Detect which cell encompasses the target text, then output its (X, Y) center coordinate. 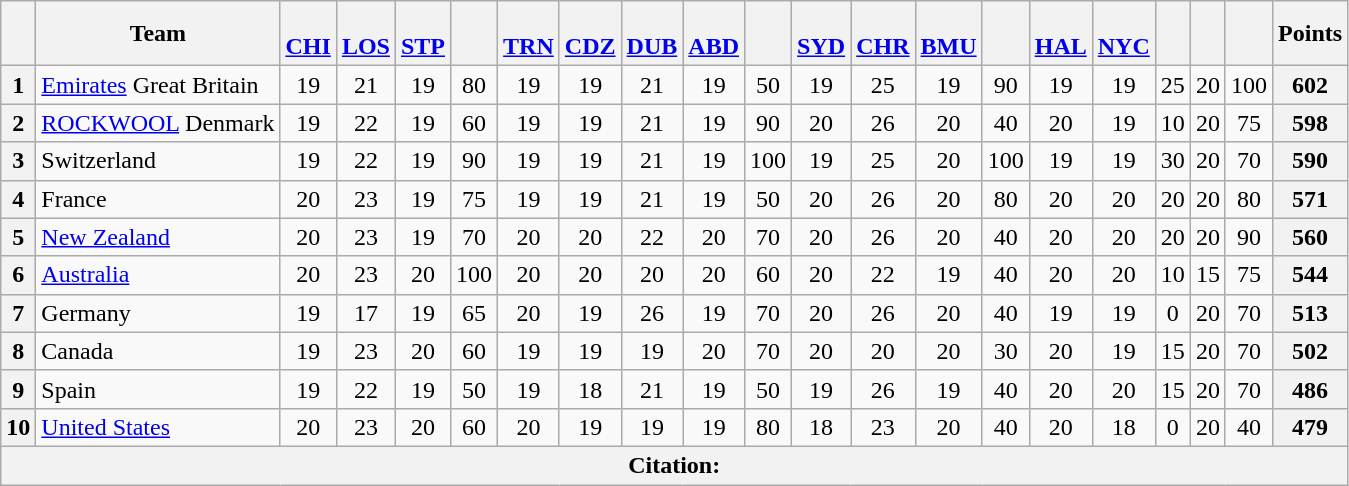
TRN (529, 34)
598 (1310, 123)
479 (1310, 427)
DUB (652, 34)
CDZ (590, 34)
United States (158, 427)
Points (1310, 34)
1 (18, 85)
502 (1310, 351)
ABD (714, 34)
LOS (366, 34)
New Zealand (158, 237)
486 (1310, 389)
7 (18, 313)
Emirates Great Britain (158, 85)
Canada (158, 351)
Switzerland (158, 161)
9 (18, 389)
Team (158, 34)
BMU (948, 34)
602 (1310, 85)
France (158, 199)
4 (18, 199)
CHR (883, 34)
STP (422, 34)
571 (1310, 199)
590 (1310, 161)
Germany (158, 313)
5 (18, 237)
8 (18, 351)
NYC (1124, 34)
SYD (822, 34)
560 (1310, 237)
Spain (158, 389)
HAL (1060, 34)
3 (18, 161)
65 (474, 313)
Citation: (674, 465)
CHI (308, 34)
Australia (158, 275)
544 (1310, 275)
ROCKWOOL Denmark (158, 123)
2 (18, 123)
17 (366, 313)
6 (18, 275)
513 (1310, 313)
